Return [X, Y] of the center of cell containing provided text 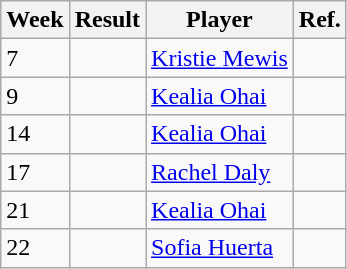
Rachel Daly [220, 172]
Ref. [320, 20]
Week [35, 20]
22 [35, 248]
Result [107, 20]
9 [35, 96]
21 [35, 210]
Kristie Mewis [220, 58]
Player [220, 20]
7 [35, 58]
14 [35, 134]
Sofia Huerta [220, 248]
17 [35, 172]
